Return the (x, y) coordinate for the center point of the cell that contains the specified text.  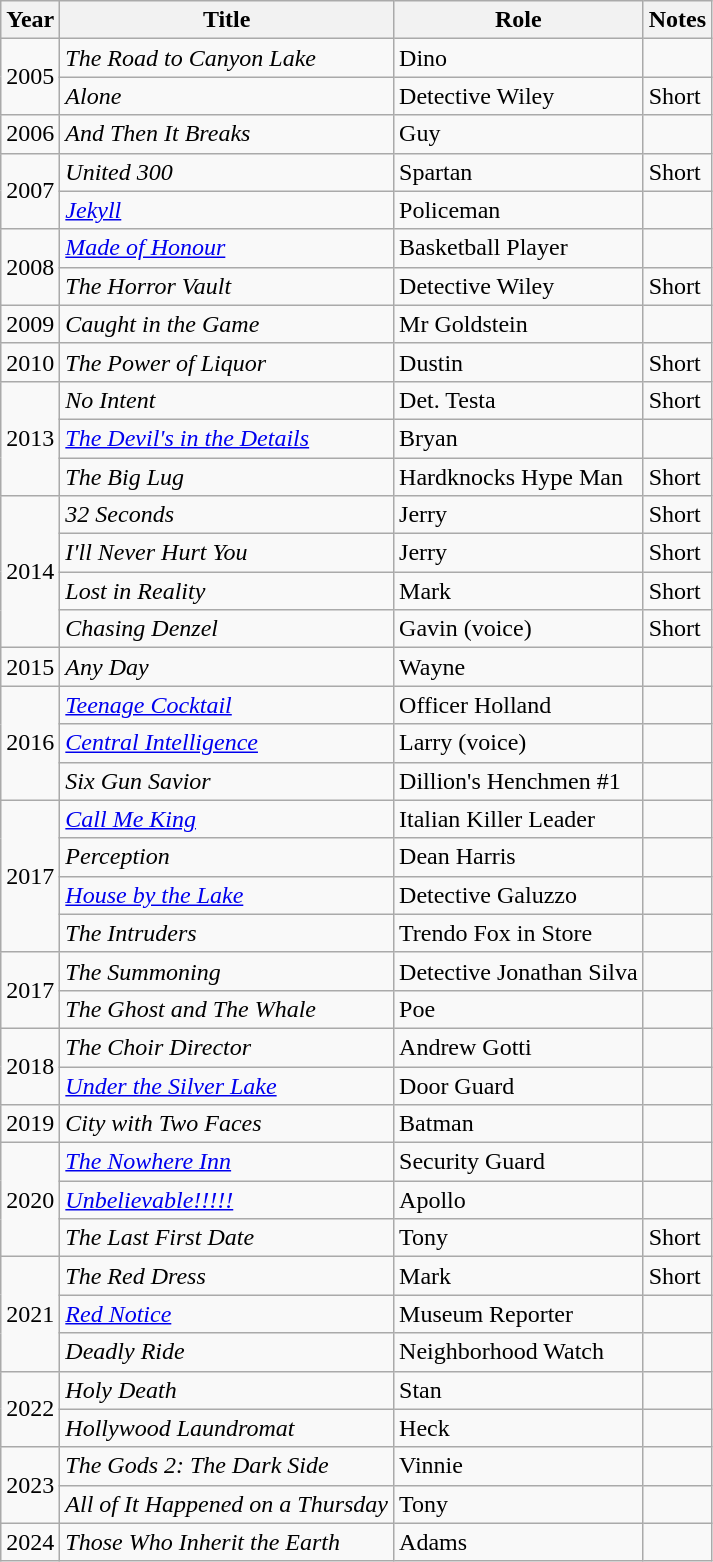
Deadly Ride (227, 1352)
Heck (519, 1428)
The Summoning (227, 971)
Detective Jonathan Silva (519, 971)
Mr Goldstein (519, 324)
The Devil's in the Details (227, 438)
Hollywood Laundromat (227, 1428)
2008 (30, 267)
The Last First Date (227, 1238)
Andrew Gotti (519, 1047)
United 300 (227, 172)
Those Who Inherit the Earth (227, 1542)
The Road to Canyon Lake (227, 58)
Guy (519, 134)
2009 (30, 324)
2014 (30, 572)
2005 (30, 77)
Dino (519, 58)
Door Guard (519, 1085)
No Intent (227, 400)
2021 (30, 1314)
Bryan (519, 438)
Alone (227, 96)
Basketball Player (519, 248)
The Intruders (227, 933)
2018 (30, 1066)
The Gods 2: The Dark Side (227, 1466)
2013 (30, 438)
Role (519, 20)
2024 (30, 1542)
2007 (30, 191)
2023 (30, 1485)
2006 (30, 134)
Perception (227, 857)
2019 (30, 1124)
Made of Honour (227, 248)
Spartan (519, 172)
Any Day (227, 667)
Batman (519, 1124)
Detective Galuzzo (519, 895)
Hardknocks Hype Man (519, 477)
2015 (30, 667)
The Red Dress (227, 1276)
Italian Killer Leader (519, 819)
Jekyll (227, 210)
Unbelievable!!!!! (227, 1200)
Central Intelligence (227, 743)
All of It Happened on a Thursday (227, 1504)
Det. Testa (519, 400)
Red Notice (227, 1314)
Title (227, 20)
Museum Reporter (519, 1314)
Larry (voice) (519, 743)
Under the Silver Lake (227, 1085)
Wayne (519, 667)
Stan (519, 1390)
The Horror Vault (227, 286)
32 Seconds (227, 515)
City with Two Faces (227, 1124)
Holy Death (227, 1390)
The Big Lug (227, 477)
Vinnie (519, 1466)
Poe (519, 1009)
The Ghost and The Whale (227, 1009)
Notes (677, 20)
Six Gun Savior (227, 781)
Security Guard (519, 1162)
2020 (30, 1200)
Adams (519, 1542)
Policeman (519, 210)
Lost in Reality (227, 591)
The Power of Liquor (227, 362)
2022 (30, 1409)
Officer Holland (519, 705)
Apollo (519, 1200)
Gavin (voice) (519, 629)
I'll Never Hurt You (227, 553)
And Then It Breaks (227, 134)
Dillion's Henchmen #1 (519, 781)
Dean Harris (519, 857)
House by the Lake (227, 895)
Dustin (519, 362)
The Nowhere Inn (227, 1162)
Neighborhood Watch (519, 1352)
The Choir Director (227, 1047)
2016 (30, 743)
Caught in the Game (227, 324)
Chasing Denzel (227, 629)
2010 (30, 362)
Trendo Fox in Store (519, 933)
Year (30, 20)
Teenage Cocktail (227, 705)
Call Me King (227, 819)
